Determine the (X, Y) coordinate at the center of the cell enclosing the given text.  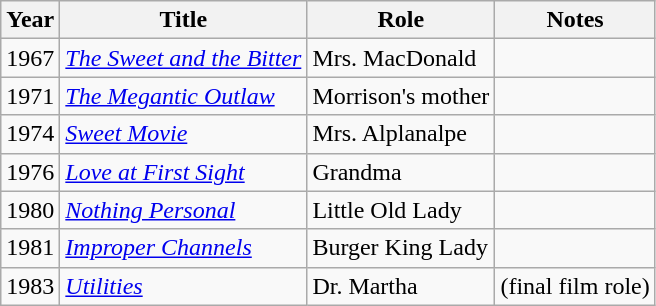
Notes (575, 20)
1983 (30, 286)
Love at First Sight (184, 172)
Dr. Martha (401, 286)
Burger King Lady (401, 248)
Mrs. MacDonald (401, 58)
The Megantic Outlaw (184, 96)
1981 (30, 248)
Year (30, 20)
Role (401, 20)
Little Old Lady (401, 210)
Nothing Personal (184, 210)
Sweet Movie (184, 134)
Title (184, 20)
Utilities (184, 286)
1971 (30, 96)
The Sweet and the Bitter (184, 58)
1974 (30, 134)
(final film role) (575, 286)
1980 (30, 210)
Mrs. Alplanalpe (401, 134)
Improper Channels (184, 248)
Morrison's mother (401, 96)
1967 (30, 58)
Grandma (401, 172)
1976 (30, 172)
